Capture the cell that displays the provided text and extract its (x, y) central coordinate. 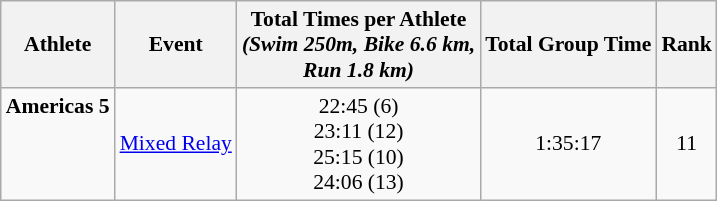
Americas 5 (58, 144)
Total Group Time (568, 44)
22:45 (6)23:11 (12)25:15 (10)24:06 (13) (358, 144)
1:35:17 (568, 144)
11 (686, 144)
Total Times per Athlete (Swim 250m, Bike 6.6 km, Run 1.8 km) (358, 44)
Athlete (58, 44)
Rank (686, 44)
Event (176, 44)
Mixed Relay (176, 144)
